Identify which cell holds the provided text, then report its (x, y) central coordinate. 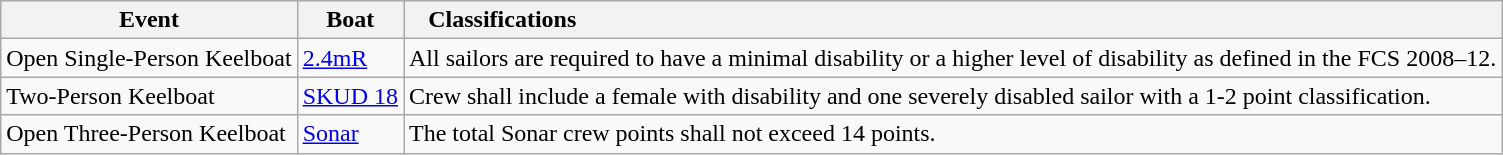
The total Sonar crew points shall not exceed 14 points. (953, 134)
Open Three-Person Keelboat (149, 134)
Event (149, 20)
Sonar (350, 134)
Classifications (953, 20)
All sailors are required to have a minimal disability or a higher level of disability as defined in the FCS 2008–12. (953, 58)
Open Single-Person Keelboat (149, 58)
2.4mR (350, 58)
Two-Person Keelboat (149, 96)
Crew shall include a female with disability and one severely disabled sailor with a 1-2 point classification. (953, 96)
SKUD 18 (350, 96)
Boat (350, 20)
